Find where the given text appears and provide that cell's center as [x, y] coordinate. 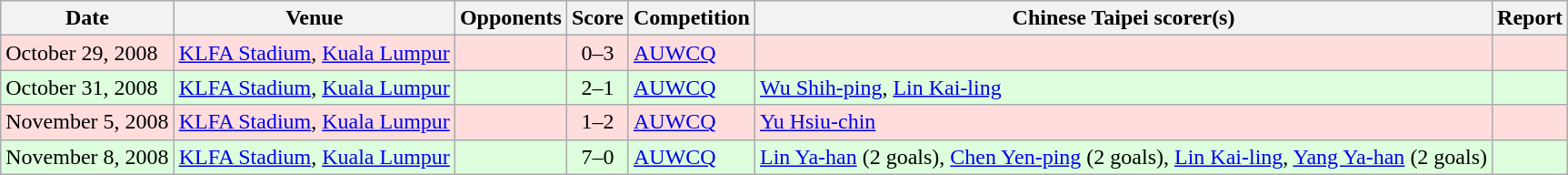
November 5, 2008 [87, 122]
Date [87, 18]
Report [1531, 18]
Yu Hsiu-chin [1124, 122]
Opponents [511, 18]
Venue [315, 18]
1–2 [597, 122]
7–0 [597, 157]
2–1 [597, 87]
Wu Shih-ping, Lin Kai-ling [1124, 87]
November 8, 2008 [87, 157]
Competition [691, 18]
Score [597, 18]
October 31, 2008 [87, 87]
0–3 [597, 53]
October 29, 2008 [87, 53]
Lin Ya-han (2 goals), Chen Yen-ping (2 goals), Lin Kai-ling, Yang Ya-han (2 goals) [1124, 157]
Chinese Taipei scorer(s) [1124, 18]
